Output the (x, y) coordinate of the center of the cell containing the given text.  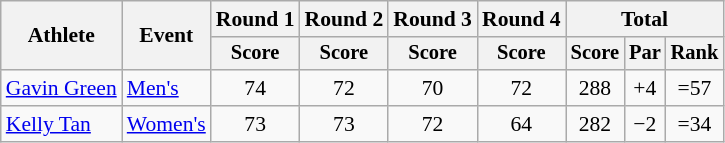
=34 (695, 124)
Athlete (62, 36)
Rank (695, 54)
Kelly Tan (62, 124)
Men's (166, 88)
+4 (645, 88)
Round 2 (344, 19)
−2 (645, 124)
Event (166, 36)
64 (522, 124)
Round 1 (256, 19)
Women's (166, 124)
Round 4 (522, 19)
74 (256, 88)
=57 (695, 88)
Round 3 (432, 19)
Total (645, 19)
Par (645, 54)
288 (595, 88)
282 (595, 124)
Gavin Green (62, 88)
70 (432, 88)
